Locate the cell with the specified text and output its (X, Y) center coordinate. 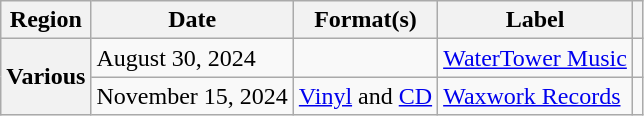
WaterTower Music (536, 58)
Vinyl and CD (365, 96)
Format(s) (365, 20)
Date (192, 20)
Various (46, 77)
Region (46, 20)
Waxwork Records (536, 96)
November 15, 2024 (192, 96)
August 30, 2024 (192, 58)
Label (536, 20)
